Scan for the cell matching the given text and deliver its [X, Y] coordinate at center. 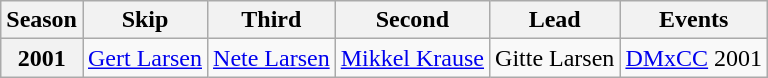
Nete Larsen [272, 58]
Lead [555, 20]
Gitte Larsen [555, 58]
Skip [144, 20]
DMxCC 2001 [694, 58]
2001 [42, 58]
Season [42, 20]
Mikkel Krause [412, 58]
Third [272, 20]
Events [694, 20]
Second [412, 20]
Gert Larsen [144, 58]
